Determine the (X, Y) coordinate at the center of the cell enclosing the given text.  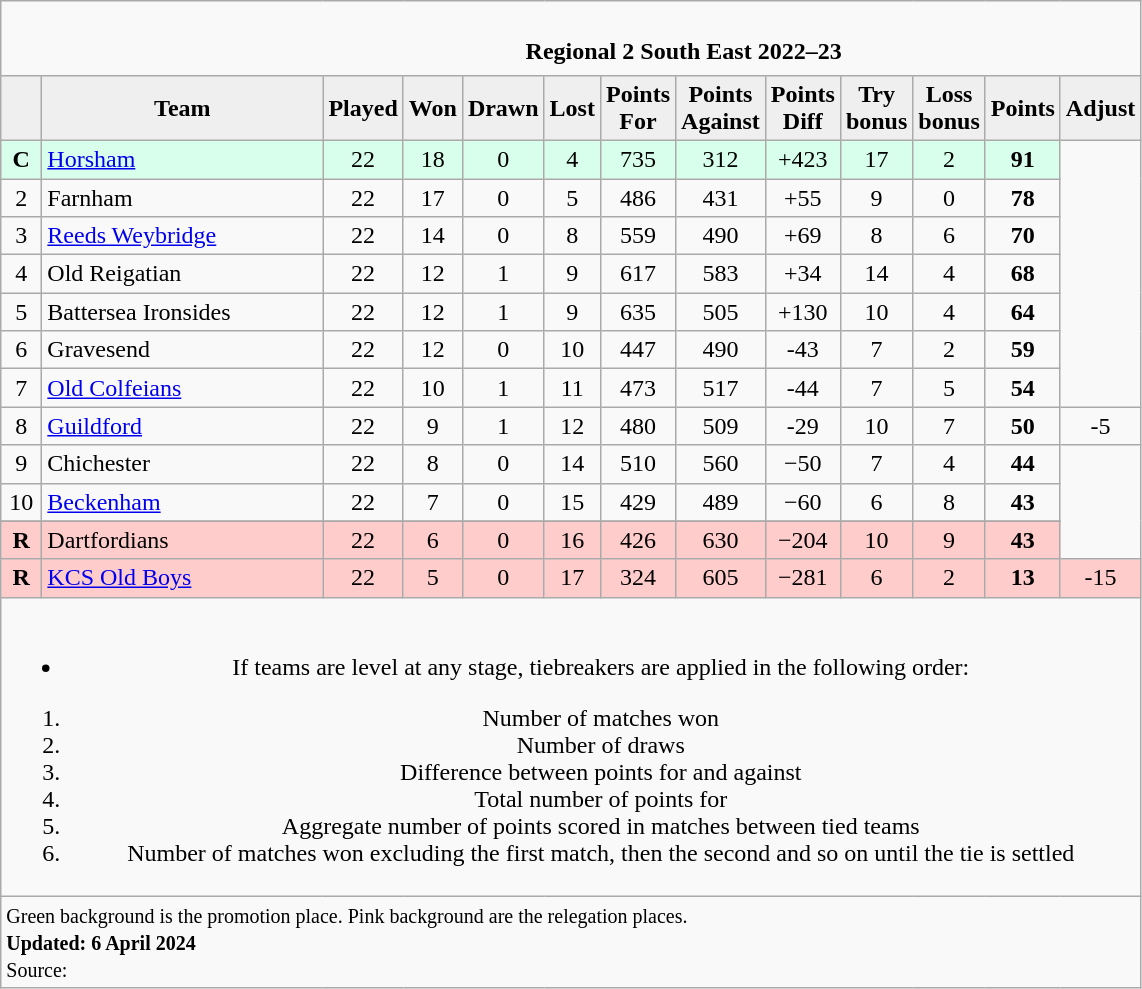
18 (432, 159)
560 (721, 464)
605 (721, 578)
Points For (638, 108)
78 (1022, 197)
429 (638, 502)
447 (638, 350)
Try bonus (876, 108)
+423 (802, 159)
Lost (572, 108)
15 (572, 502)
Adjust (1100, 108)
68 (1022, 274)
Loss bonus (949, 108)
−204 (802, 540)
16 (572, 540)
−60 (802, 502)
50 (1022, 426)
Chichester (182, 464)
Drawn (503, 108)
54 (1022, 388)
Reeds Weybridge (182, 236)
Won (432, 108)
559 (638, 236)
Points (1022, 108)
+55 (802, 197)
505 (721, 312)
426 (638, 540)
-44 (802, 388)
486 (638, 197)
−281 (802, 578)
Played (363, 108)
Gravesend (182, 350)
Team (182, 108)
+34 (802, 274)
−50 (802, 464)
312 (721, 159)
44 (1022, 464)
630 (721, 540)
Green background is the promotion place. Pink background are the relegation places.Updated: 6 April 2024 Source: (571, 942)
617 (638, 274)
735 (638, 159)
+130 (802, 312)
Dartfordians (182, 540)
-43 (802, 350)
64 (1022, 312)
Beckenham (182, 502)
431 (721, 197)
Points Against (721, 108)
C (22, 159)
+69 (802, 236)
489 (721, 502)
Horsham (182, 159)
583 (721, 274)
11 (572, 388)
13 (1022, 578)
3 (22, 236)
59 (1022, 350)
324 (638, 578)
70 (1022, 236)
-29 (802, 426)
Guildford (182, 426)
Old Reigatian (182, 274)
517 (721, 388)
635 (638, 312)
Battersea Ironsides (182, 312)
-5 (1100, 426)
480 (638, 426)
KCS Old Boys (182, 578)
91 (1022, 159)
-15 (1100, 578)
510 (638, 464)
Old Colfeians (182, 388)
473 (638, 388)
Farnham (182, 197)
Points Diff (802, 108)
509 (721, 426)
